From the cell containing the given text, extract its center point as (X, Y) coordinate. 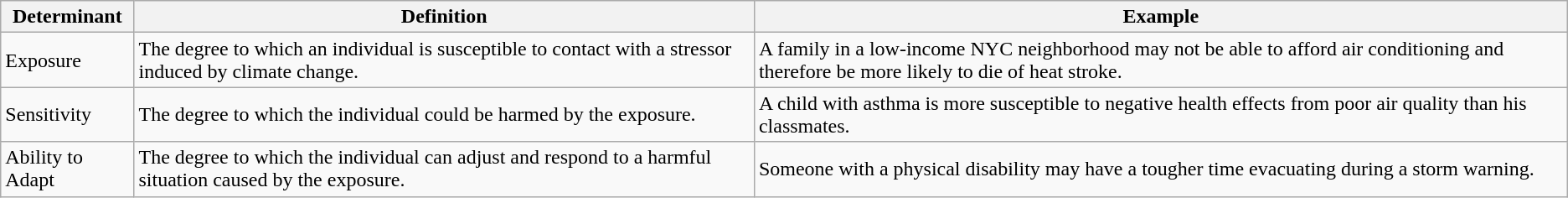
A child with asthma is more susceptible to negative health effects from poor air quality than his classmates. (1161, 114)
Ability to Adapt (67, 169)
Sensitivity (67, 114)
The degree to which the individual can adjust and respond to a harmful situation caused by the exposure. (444, 169)
Exposure (67, 60)
The degree to which an individual is susceptible to contact with a stressor induced by climate change. (444, 60)
Someone with a physical disability may have a tougher time evacuating during a storm warning. (1161, 169)
Determinant (67, 17)
Example (1161, 17)
The degree to which the individual could be harmed by the exposure. (444, 114)
Definition (444, 17)
A family in a low-income NYC neighborhood may not be able to afford air conditioning and therefore be more likely to die of heat stroke. (1161, 60)
